For the text-containing cell, return its midpoint in [x, y] coordinate format. 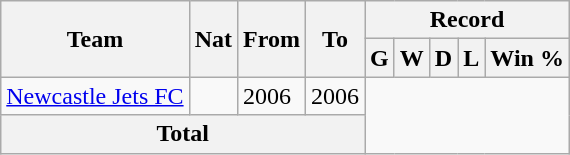
L [472, 58]
Total [183, 134]
D [443, 58]
Record [468, 20]
Nat [213, 39]
Newcastle Jets FC [95, 96]
To [334, 39]
Win % [528, 58]
From [272, 39]
G [380, 58]
Team [95, 39]
W [412, 58]
